Search for the cell housing the specified text and yield its [X, Y] center coordinate. 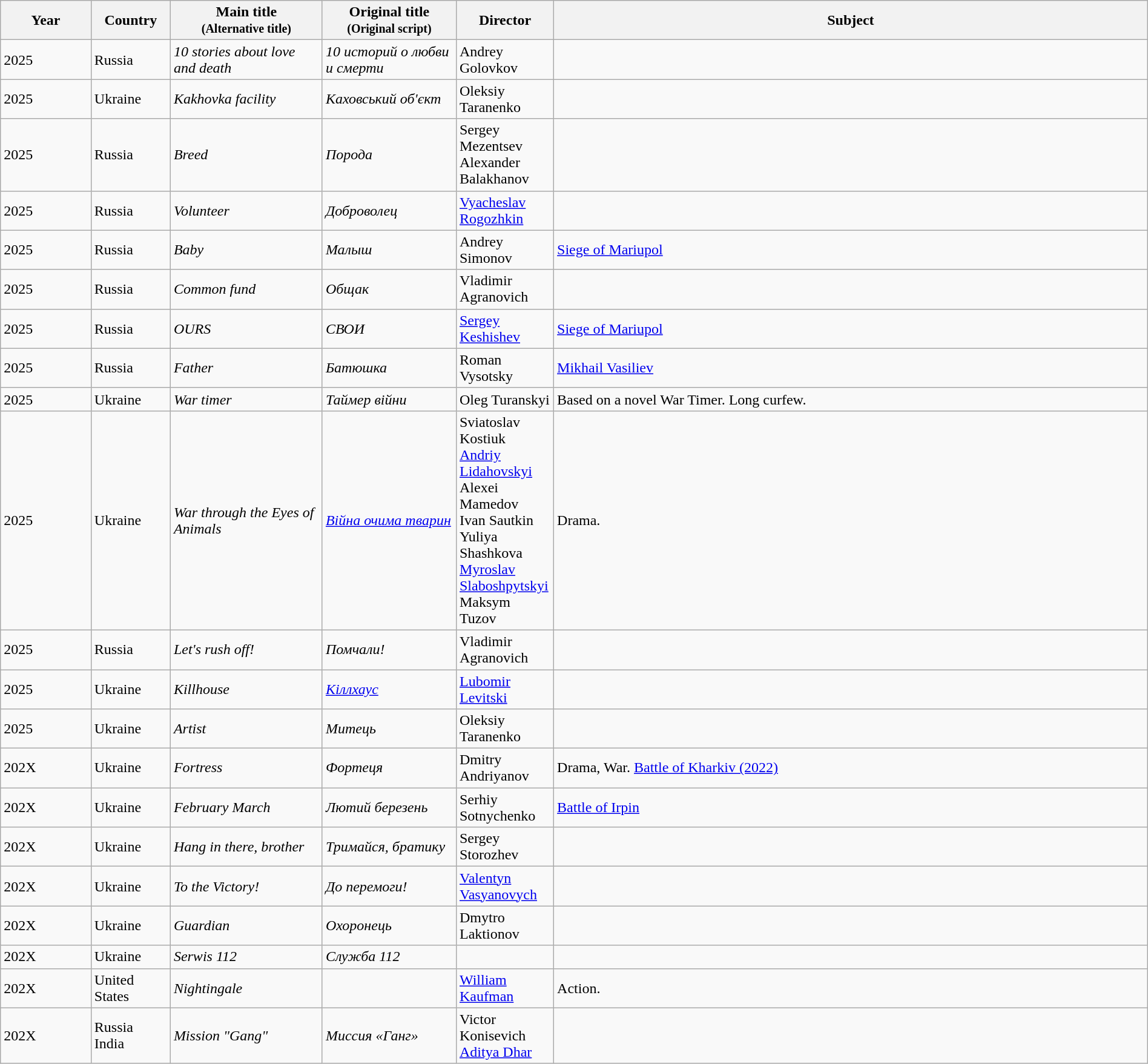
Common fund [246, 289]
Таймер війни [389, 399]
Based on a novel War Timer. Long curfew. [851, 399]
War through the Eyes of Animals [246, 520]
Dmitry Andriyanov [505, 768]
Main title(Alternative title) [246, 21]
RussiaIndia [131, 1036]
Охоронець [389, 925]
10 историй о любви и смерти [389, 59]
Dmytro Laktionov [505, 925]
Serwis 112 [246, 957]
Valentyn Vasyanovych [505, 887]
Serhiy Sotnychenko [505, 808]
To the Victory! [246, 887]
Помчали! [389, 649]
Fortress [246, 768]
Каховський об'єкт [389, 99]
Subject [851, 21]
Andrey Simonov [505, 249]
Baby [246, 249]
10 stories about love and death [246, 59]
Фортеця [389, 768]
Lubomir Levitski [505, 689]
Митець [389, 729]
Sviatoslav KostiukAndriy LidahovskyiAlexei MamedovIvan SautkinYuliya ShashkovaMyroslav SlaboshpytskyiMaksym Tuzov [505, 520]
Killhouse [246, 689]
Drama, War. Battle of Kharkiv (2022) [851, 768]
Кіллхаус [389, 689]
Sergey MezentsevAlexander Balakhanov [505, 155]
February March [246, 808]
Малыш [389, 249]
Mission "Gang" [246, 1036]
Лютий березень [389, 808]
Victor KonisevichAditya Dhar [505, 1036]
Action. [851, 988]
Oleg Turanskyi [505, 399]
Country [131, 21]
Служба 112 [389, 957]
Breed [246, 155]
Battle of Irpin [851, 808]
Director [505, 21]
Drama. [851, 520]
Mikhail Vasiliev [851, 368]
Guardian [246, 925]
Батюшка [389, 368]
Порода [389, 155]
Artist [246, 729]
Andrey Golovkov [505, 59]
Original title(Original script) [389, 21]
Тримайся, братику [389, 847]
Nightingale [246, 988]
Общак [389, 289]
Sergey Storozhev [505, 847]
Sergey Keshishev [505, 328]
Volunteer [246, 211]
Hang in there, brother [246, 847]
Father [246, 368]
William Kaufman [505, 988]
Війна очима тварин [389, 520]
Миссия «Ганг» [389, 1036]
До перемоги! [389, 887]
Доброволец [389, 211]
СВОИ [389, 328]
Year [46, 21]
Roman Vysotsky [505, 368]
Kakhovka facility [246, 99]
United States [131, 988]
OURS [246, 328]
Let's rush off! [246, 649]
War timer [246, 399]
Vyacheslav Rogozhkin [505, 211]
